Extract the [x, y] coordinate from the center of the cell holding the provided text.  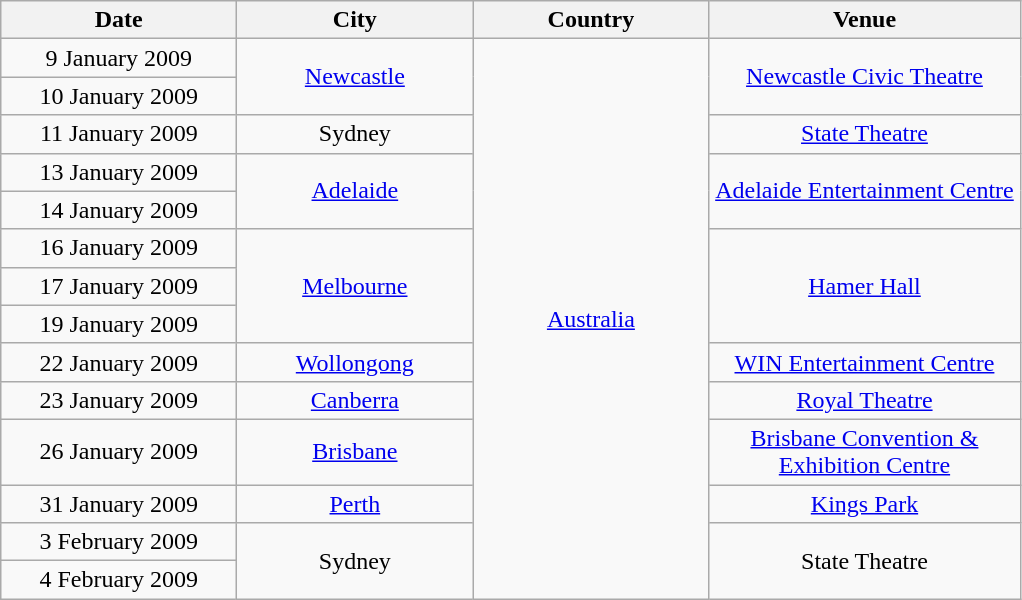
Brisbane [355, 452]
19 January 2009 [119, 324]
Canberra [355, 400]
26 January 2009 [119, 452]
Melbourne [355, 286]
3 February 2009 [119, 542]
17 January 2009 [119, 286]
Newcastle Civic Theatre [864, 77]
Royal Theatre [864, 400]
Brisbane Convention & Exhibition Centre [864, 452]
Newcastle [355, 77]
Adelaide [355, 191]
Kings Park [864, 503]
Wollongong [355, 362]
City [355, 20]
Date [119, 20]
4 February 2009 [119, 580]
10 January 2009 [119, 96]
31 January 2009 [119, 503]
23 January 2009 [119, 400]
Australia [591, 319]
13 January 2009 [119, 172]
WIN Entertainment Centre [864, 362]
11 January 2009 [119, 134]
14 January 2009 [119, 210]
Venue [864, 20]
16 January 2009 [119, 248]
Hamer Hall [864, 286]
9 January 2009 [119, 58]
Adelaide Entertainment Centre [864, 191]
Perth [355, 503]
22 January 2009 [119, 362]
Country [591, 20]
